Return (X, Y) of the center of cell containing provided text 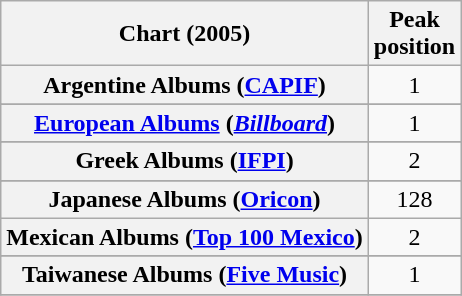
Mexican Albums (Top 100 Mexico) (185, 237)
European Albums (Billboard) (185, 123)
Argentine Albums (CAPIF) (185, 85)
Japanese Albums (Oricon) (185, 199)
Greek Albums (IFPI) (185, 161)
Peak position (414, 34)
Chart (2005) (185, 34)
Taiwanese Albums (Five Music) (185, 275)
128 (414, 199)
